Find where the given text appears and provide that cell's center as (X, Y) coordinate. 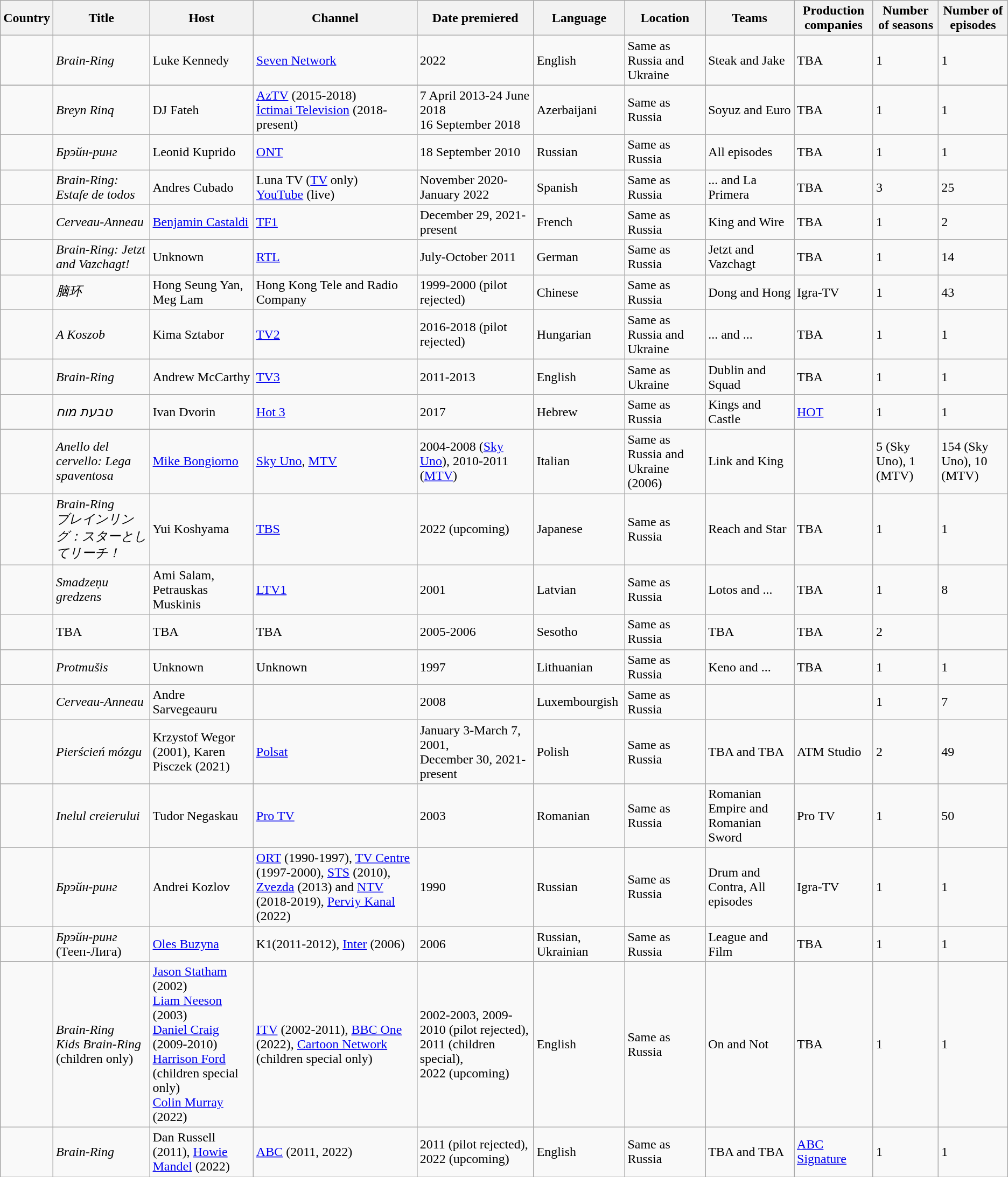
Production companies (834, 18)
Polish (579, 752)
Hong Seung Yan, Meg Lam (201, 292)
... and La Primera (750, 187)
ATM Studio (834, 752)
Kings and Castle (750, 411)
Soyuz and Euro (750, 110)
DJ Fateh (201, 110)
French (579, 222)
טבעת מוח (101, 411)
TBS (335, 529)
3 (906, 187)
Steak and Jake (750, 60)
On and Not (750, 1045)
Andrei Kozlov (201, 887)
Title (101, 18)
Brain-RingKids Brain-Ring (children only) (101, 1045)
2008 (475, 702)
Jason Statham (2002)Liam Neeson (2003)Daniel Craig (2009-2010)Harrison Ford (children special only)Colin Murray (2022) (201, 1045)
Brain-Ring: Estafe de todos (101, 187)
1990 (475, 887)
Oles Buzyna (201, 943)
Number of seasons (906, 18)
2002-2003, 2009-2010 (pilot rejected), 2011 (children special),2022 (upcoming) (475, 1045)
Language (579, 18)
Drum and Contra, All episodes (750, 887)
2011 (pilot rejected), 2022 (upcoming) (475, 1152)
Smadzeņu gredzens (101, 590)
2003 (475, 815)
ONT (335, 152)
Teams (750, 18)
Location (665, 18)
Same as Russia and Ukraine (2006) (665, 461)
Hungarian (579, 334)
ABC Signature (834, 1152)
TF1 (335, 222)
Anello del cervello: Lega spaventosa (101, 461)
K1(2011-2012), Inter (2006) (335, 943)
Date premiered (475, 18)
Dublin and Squad (750, 377)
2022 (475, 60)
Brain-Ringブレインリング：スターとしてリーチ！ (101, 529)
Protmušis (101, 667)
Andre Sarvegeauru (201, 702)
Romanian Empire and Romanian Sword (750, 815)
Hebrew (579, 411)
Keno and ... (750, 667)
1999-2000 (pilot rejected) (475, 292)
Link and King (750, 461)
8 (974, 590)
Pierścień mózgu (101, 752)
Krzystof Wegor (2001), Karen Pisczek (2021) (201, 752)
Country (27, 18)
Romanian (579, 815)
2011-2013 (475, 377)
Host (201, 18)
Andres Cubado (201, 187)
Sky Uno, MTV (335, 461)
ABC (2011, 2022) (335, 1152)
Inelul creierului (101, 815)
Mike Bongiorno (201, 461)
ITV (2002-2011), BBC One (2022), Cartoon Network (children special only) (335, 1045)
Italian (579, 461)
2017 (475, 411)
49 (974, 752)
7 (974, 702)
AzTV (2015-2018)İctimai Television (2018-present) (335, 110)
ORT (1990-1997), TV Centre (1997-2000), STS (2010), Zvezda (2013) and NTV (2018-2019), Perviy Kanal (2022) (335, 887)
German (579, 257)
Japanese (579, 529)
July-October 2011 (475, 257)
HOT (834, 411)
... and ... (750, 334)
Lithuanian (579, 667)
Channel (335, 18)
脑环 (101, 292)
Sesotho (579, 632)
League and Film (750, 943)
2004-2008 (Sky Uno), 2010-2011 (MTV) (475, 461)
January 3-March 7, 2001,December 30, 2021-present (475, 752)
Tudor Negaskau (201, 815)
Same as Ukraine (665, 377)
2022 (upcoming) (475, 529)
Seven Network (335, 60)
RTL (335, 257)
Number of episodes (974, 18)
Ami Salam, Petrauskas Muskinis (201, 590)
LTV1 (335, 590)
Andrew McCarthy (201, 377)
Ivan Dvorin (201, 411)
50 (974, 815)
A Koszob (101, 334)
Benjamin Castaldi (201, 222)
Lotos and ... (750, 590)
Brain-Ring: Jetzt and Vazchagt! (101, 257)
2005-2006 (475, 632)
Luna TV (TV only)YouTube (live) (335, 187)
Брэйн-ринг (Тееп-Лига) (101, 943)
Reach and Star (750, 529)
5 (Sky Uno), 1 (MTV) (906, 461)
Yui Koshyama (201, 529)
25 (974, 187)
14 (974, 257)
Luke Kennedy (201, 60)
1997 (475, 667)
18 September 2010 (475, 152)
November 2020-January 2022 (475, 187)
Polsat (335, 752)
Luxembourgish (579, 702)
Breyn Rinq (101, 110)
7 April 2013-24 June 201816 September 2018 (475, 110)
Kima Sztabor (201, 334)
Dan Russell (2011), Howie Mandel (2022) (201, 1152)
Leonid Kuprido (201, 152)
Dong and Hong (750, 292)
154 (Sky Uno), 10 (MTV) (974, 461)
2006 (475, 943)
2016-2018 (pilot rejected) (475, 334)
Jetzt and Vazchagt (750, 257)
Hong Kong Tele and Radio Company (335, 292)
Latvian (579, 590)
TV3 (335, 377)
All episodes (750, 152)
Russian, Ukrainian (579, 943)
TV2 (335, 334)
King and Wire (750, 222)
Hot 3 (335, 411)
Azerbaijani (579, 110)
Spanish (579, 187)
Chinese (579, 292)
2001 (475, 590)
December 29, 2021-present (475, 222)
43 (974, 292)
